For the text-containing cell, return its midpoint in (X, Y) coordinate format. 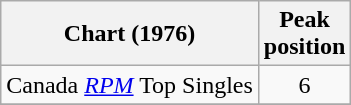
Chart (1976) (130, 34)
Peakposition (304, 34)
6 (304, 85)
Canada RPM Top Singles (130, 85)
